Find where the given text appears and provide that cell's center as (x, y) coordinate. 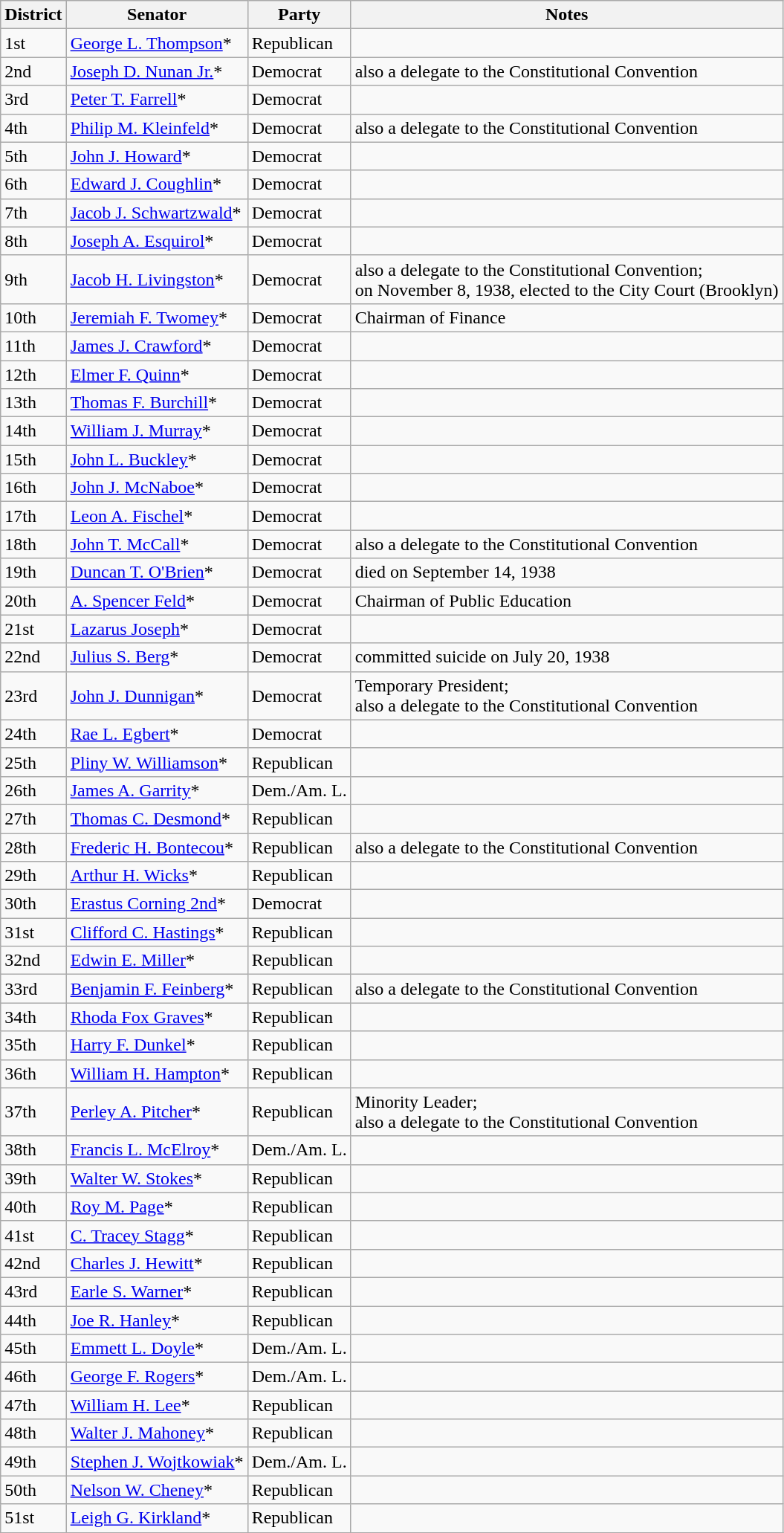
Rae L. Egbert* (157, 734)
45th (33, 1349)
Nelson W. Cheney* (157, 1490)
48th (33, 1433)
12th (33, 374)
Pliny W. Williamson* (157, 762)
16th (33, 488)
committed suicide on July 20, 1938 (566, 657)
3rd (33, 100)
Duncan T. O'Brien* (157, 572)
Philip M. Kleinfeld* (157, 128)
29th (33, 876)
33rd (33, 989)
Perley A. Pitcher* (157, 1112)
George F. Rogers* (157, 1377)
17th (33, 516)
Party (299, 15)
11th (33, 346)
James J. Crawford* (157, 346)
John J. Dunnigan* (157, 696)
Senator (157, 15)
Stephen J. Wojtkowiak* (157, 1462)
Arthur H. Wicks* (157, 876)
Thomas C. Desmond* (157, 819)
36th (33, 1074)
42nd (33, 1263)
35th (33, 1045)
Lazarus Joseph* (157, 629)
20th (33, 601)
9th (33, 280)
William H. Hampton* (157, 1074)
John T. McCall* (157, 544)
Notes (566, 15)
Jacob J. Schwartzwald* (157, 213)
15th (33, 459)
Clifford C. Hastings* (157, 932)
44th (33, 1320)
37th (33, 1112)
38th (33, 1150)
Chairman of Finance (566, 317)
Thomas F. Burchill* (157, 403)
Jacob H. Livingston* (157, 280)
Peter T. Farrell* (157, 100)
Joseph A. Esquirol* (157, 241)
Joseph D. Nunan Jr.* (157, 71)
Jeremiah F. Twomey* (157, 317)
41st (33, 1235)
21st (33, 629)
Earle S. Warner* (157, 1291)
Edward J. Coughlin* (157, 184)
John L. Buckley* (157, 459)
died on September 14, 1938 (566, 572)
Chairman of Public Education (566, 601)
Erastus Corning 2nd* (157, 904)
8th (33, 241)
31st (33, 932)
Rhoda Fox Graves* (157, 1017)
Joe R. Hanley* (157, 1320)
7th (33, 213)
50th (33, 1490)
51st (33, 1518)
Harry F. Dunkel* (157, 1045)
Minority Leader; also a delegate to the Constitutional Convention (566, 1112)
Walter W. Stokes* (157, 1178)
24th (33, 734)
James A. Garrity* (157, 790)
Roy M. Page* (157, 1207)
C. Tracey Stagg* (157, 1235)
Leon A. Fischel* (157, 516)
John J. McNaboe* (157, 488)
William J. Murray* (157, 431)
Elmer F. Quinn* (157, 374)
Edwin E. Miller* (157, 961)
13th (33, 403)
18th (33, 544)
49th (33, 1462)
William H. Lee* (157, 1405)
39th (33, 1178)
32nd (33, 961)
6th (33, 184)
28th (33, 847)
30th (33, 904)
Temporary President; also a delegate to the Constitutional Convention (566, 696)
47th (33, 1405)
5th (33, 156)
2nd (33, 71)
40th (33, 1207)
Francis L. McElroy* (157, 1150)
43rd (33, 1291)
Benjamin F. Feinberg* (157, 989)
Charles J. Hewitt* (157, 1263)
23rd (33, 696)
22nd (33, 657)
District (33, 15)
A. Spencer Feld* (157, 601)
46th (33, 1377)
26th (33, 790)
19th (33, 572)
34th (33, 1017)
Walter J. Mahoney* (157, 1433)
25th (33, 762)
10th (33, 317)
14th (33, 431)
also a delegate to the Constitutional Convention; on November 8, 1938, elected to the City Court (Brooklyn) (566, 280)
John J. Howard* (157, 156)
Julius S. Berg* (157, 657)
George L. Thompson* (157, 43)
Frederic H. Bontecou* (157, 847)
1st (33, 43)
Leigh G. Kirkland* (157, 1518)
27th (33, 819)
4th (33, 128)
Emmett L. Doyle* (157, 1349)
